Pinpoint the cell where the given text exists, returning its [X, Y] midpoint coordinate. 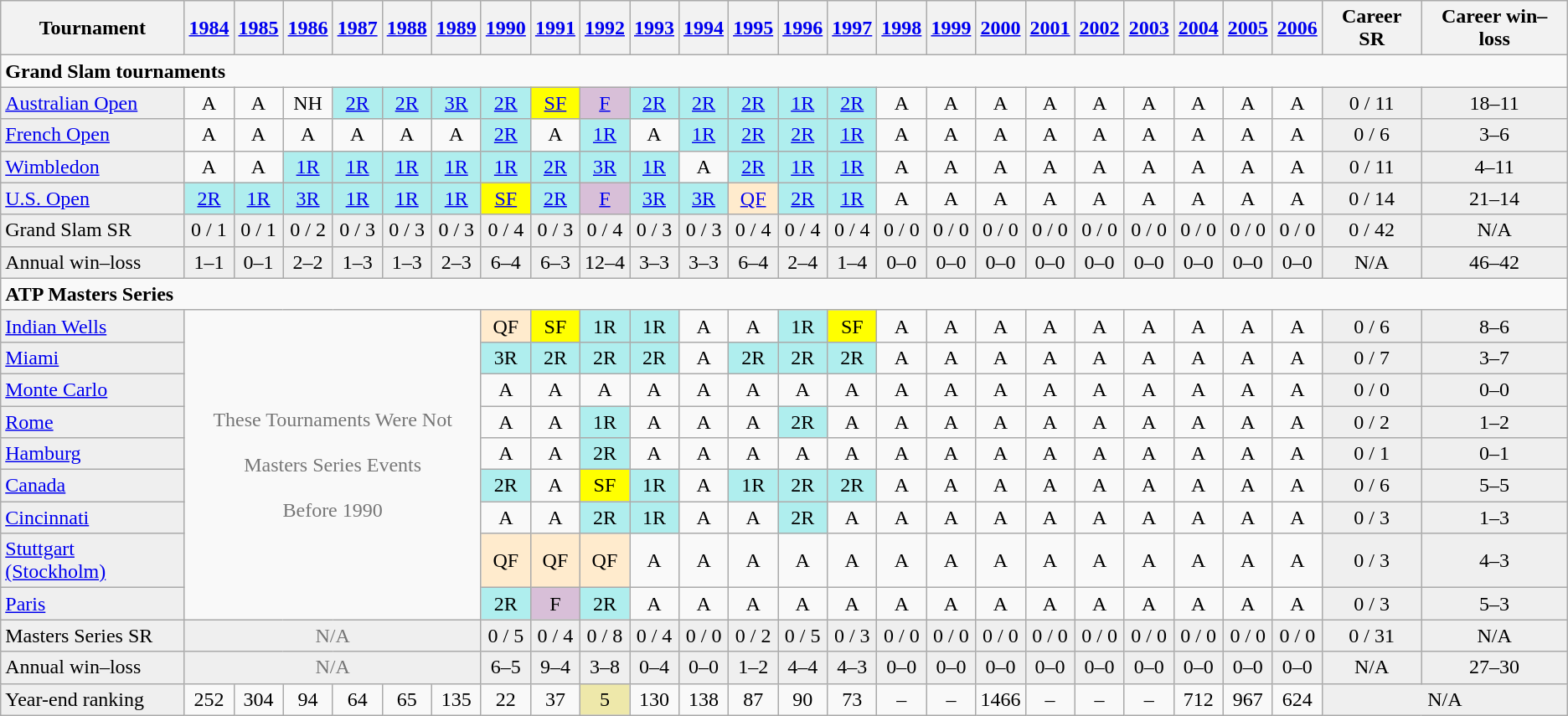
252 [209, 699]
9–4 [554, 667]
2002 [1099, 28]
967 [1248, 699]
22 [506, 699]
2–2 [308, 262]
Miami [92, 358]
1999 [952, 28]
46–42 [1494, 262]
4–11 [1494, 167]
3–7 [1494, 358]
5–5 [1494, 486]
2000 [1000, 28]
1984 [209, 28]
37 [554, 699]
Cincinnati [92, 518]
U.S. Open [92, 198]
0 / 14 [1372, 198]
Indian Wells [92, 326]
73 [853, 699]
0 / 31 [1372, 636]
1994 [704, 28]
ATP Masters Series [784, 294]
87 [754, 699]
1990 [506, 28]
Stuttgart (Stockholm) [92, 561]
1995 [754, 28]
1997 [853, 28]
Paris [92, 604]
2005 [1248, 28]
64 [357, 699]
90 [802, 699]
1996 [802, 28]
Hamburg [92, 454]
1998 [901, 28]
1988 [407, 28]
Canada [92, 486]
Wimbledon [92, 167]
Year-end ranking [92, 699]
1–1 [209, 262]
6–5 [506, 667]
4–4 [802, 667]
18–11 [1494, 103]
2006 [1297, 28]
1–4 [853, 262]
6–3 [554, 262]
130 [655, 699]
135 [456, 699]
3–8 [605, 667]
French Open [92, 135]
1987 [357, 28]
Masters Series SR [92, 636]
94 [308, 699]
2–4 [802, 262]
Grand Slam tournaments [784, 71]
Monte Carlo [92, 389]
Career SR [1372, 28]
These Tournaments Were NotMasters Series EventsBefore 1990 [333, 465]
1989 [456, 28]
712 [1198, 699]
12–4 [605, 262]
1993 [655, 28]
Tournament [92, 28]
NH [308, 103]
5 [605, 699]
Career win–loss [1494, 28]
1991 [554, 28]
Grand Slam SR [92, 230]
624 [1297, 699]
0 / 8 [605, 636]
138 [704, 699]
0–4 [655, 667]
304 [258, 699]
3–6 [1494, 135]
2004 [1198, 28]
21–14 [1494, 198]
Rome [92, 421]
1466 [1000, 699]
0 / 7 [1372, 358]
27–30 [1494, 667]
Australian Open [92, 103]
8–6 [1494, 326]
1986 [308, 28]
1992 [605, 28]
2003 [1149, 28]
0 / 42 [1372, 230]
2–3 [456, 262]
2001 [1050, 28]
1985 [258, 28]
5–3 [1494, 604]
65 [407, 699]
